Find where the given text appears and provide that cell's center as (X, Y) coordinate. 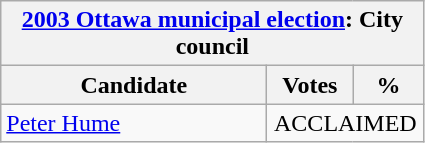
Peter Hume (134, 123)
Votes (310, 85)
2003 Ottawa municipal election: City council (212, 34)
Candidate (134, 85)
ACCLAIMED (346, 123)
% (388, 85)
